Capture the cell that displays the provided text and extract its [X, Y] central coordinate. 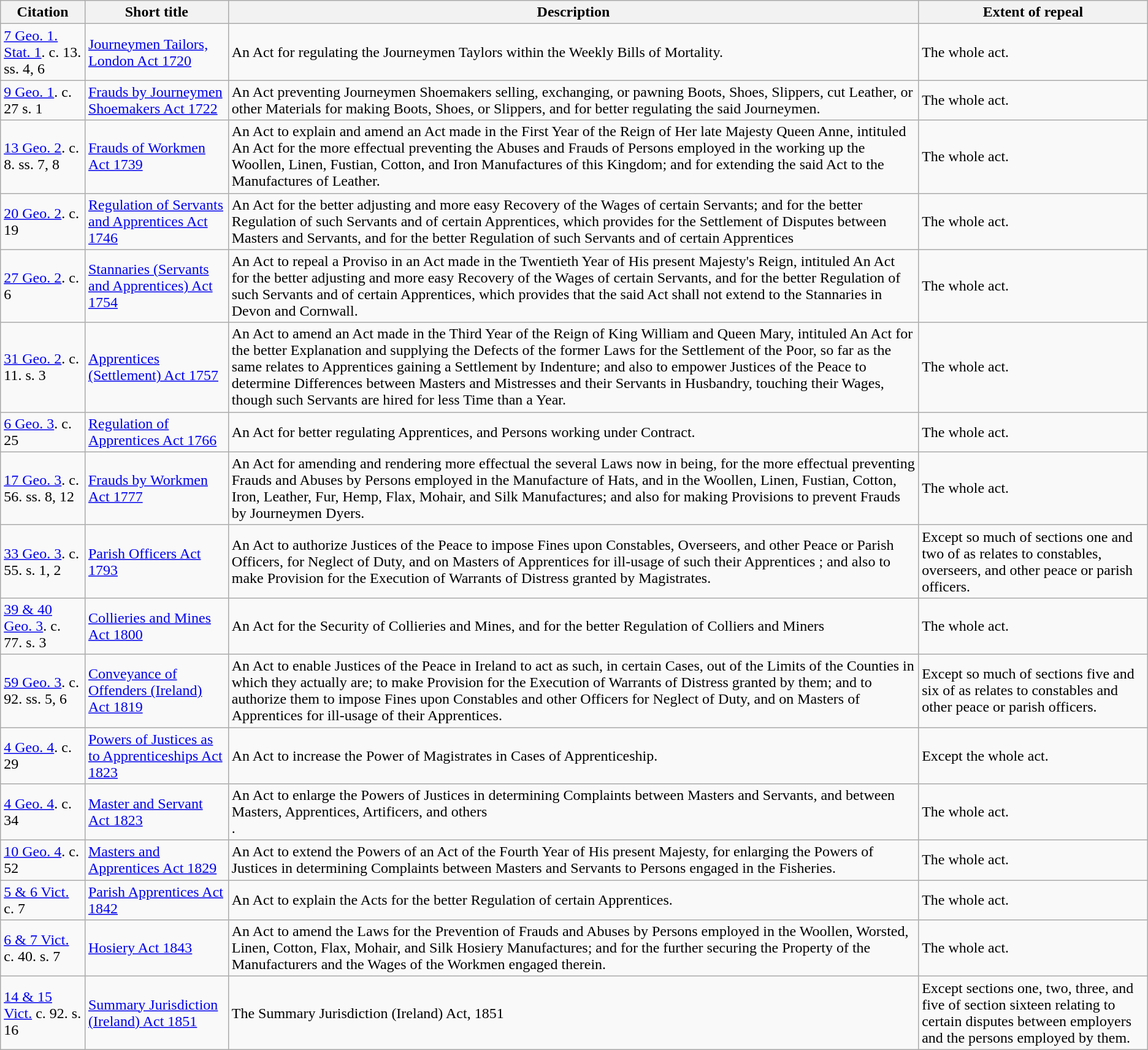
27 Geo. 2. c. 6 [43, 286]
Apprentices (Settlement) Act 1757 [156, 367]
Conveyance of Offenders (Ireland) Act 1819 [156, 690]
Hosiery Act 1843 [156, 948]
Frauds by Journeymen Shoemakers Act 1722 [156, 101]
The Summary Jurisdiction (Ireland) Act, 1851 [573, 1013]
6 & 7 Vict. c. 40. s. 7 [43, 948]
Regulation of Apprentices Act 1766 [156, 432]
Stannaries (Servants and Apprentices) Act 1754 [156, 286]
59 Geo. 3. c. 92. ss. 5, 6 [43, 690]
31 Geo. 2. c. 11. s. 3 [43, 367]
Citation [43, 12]
13 Geo. 2. c. 8. ss. 7, 8 [43, 157]
33 Geo. 3. c. 55. s. 1, 2 [43, 561]
9 Geo. 1. c. 27 s. 1 [43, 101]
Journeymen Tailors, London Act 1720 [156, 52]
14 & 15 Vict. c. 92. s. 16 [43, 1013]
Except so much of sections five and six of as relates to constables and other peace or parish officers. [1033, 690]
An Act for better regulating Apprentices, and Persons working under Contract. [573, 432]
Masters and Apprentices Act 1829 [156, 861]
Except the whole act. [1033, 755]
Except sections one, two, three, and five of section sixteen relating to certain disputes between employers and the persons employed by them. [1033, 1013]
Extent of repeal [1033, 12]
39 & 40 Geo. 3. c. 77. s. 3 [43, 626]
17 Geo. 3. c. 56. ss. 8, 12 [43, 488]
An Act for regulating the Journeymen Taylors within the Weekly Bills of Mortality. [573, 52]
Collieries and Mines Act 1800 [156, 626]
Frauds of Workmen Act 1739 [156, 157]
6 Geo. 3. c. 25 [43, 432]
Regulation of Servants and Apprentices Act 1746 [156, 221]
4 Geo. 4. c. 29 [43, 755]
An Act to explain the Acts for the better Regulation of certain Apprentices. [573, 900]
Description [573, 12]
Short title [156, 12]
Parish Apprentices Act 1842 [156, 900]
An Act for the Security of Collieries and Mines, and for the better Regulation of Colliers and Miners [573, 626]
Frauds by Workmen Act 1777 [156, 488]
Master and Servant Act 1823 [156, 812]
5 & 6 Vict. c. 7 [43, 900]
7 Geo. 1. Stat. 1. c. 13. ss. 4, 6 [43, 52]
20 Geo. 2. c. 19 [43, 221]
An Act to increase the Power of Magistrates in Cases of Apprenticeship. [573, 755]
10 Geo. 4. c. 52 [43, 861]
Powers of Justices as to Apprenticeships Act 1823 [156, 755]
Parish Officers Act 1793 [156, 561]
Summary Jurisdiction (Ireland) Act 1851 [156, 1013]
Except so much of sections one and two of as relates to constables, overseers, and other peace or parish officers. [1033, 561]
4 Geo. 4. c. 34 [43, 812]
